Extract the [x, y] coordinate from the center of the cell holding the provided text.  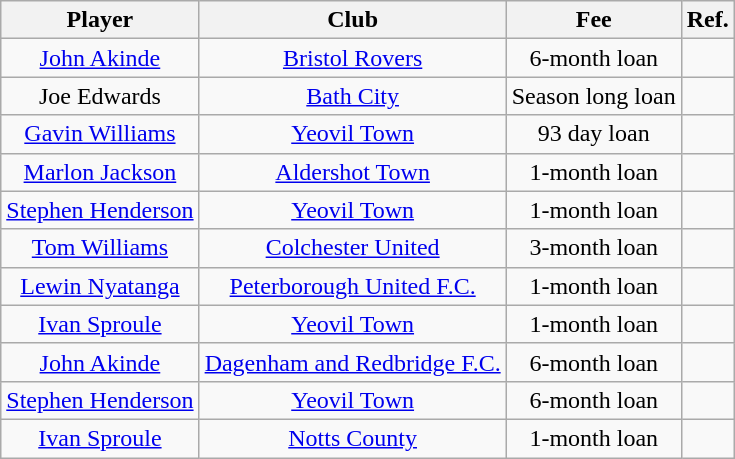
Aldershot Town [352, 172]
Club [352, 20]
Dagenham and Redbridge F.C. [352, 362]
Marlon Jackson [100, 172]
Colchester United [352, 248]
Bristol Rovers [352, 58]
Notts County [352, 438]
Lewin Nyatanga [100, 286]
Player [100, 20]
Season long loan [594, 96]
93 day loan [594, 134]
Peterborough United F.C. [352, 286]
Joe Edwards [100, 96]
Tom Williams [100, 248]
Bath City [352, 96]
Ref. [708, 20]
Gavin Williams [100, 134]
3-month loan [594, 248]
Fee [594, 20]
